Detect which cell encompasses the target text, then output its (X, Y) center coordinate. 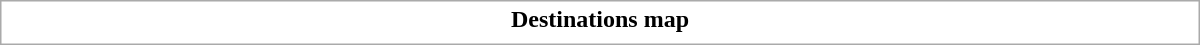
Destinations map (600, 19)
